Provide the (x, y) coordinate of the cell's center where the given text is located.  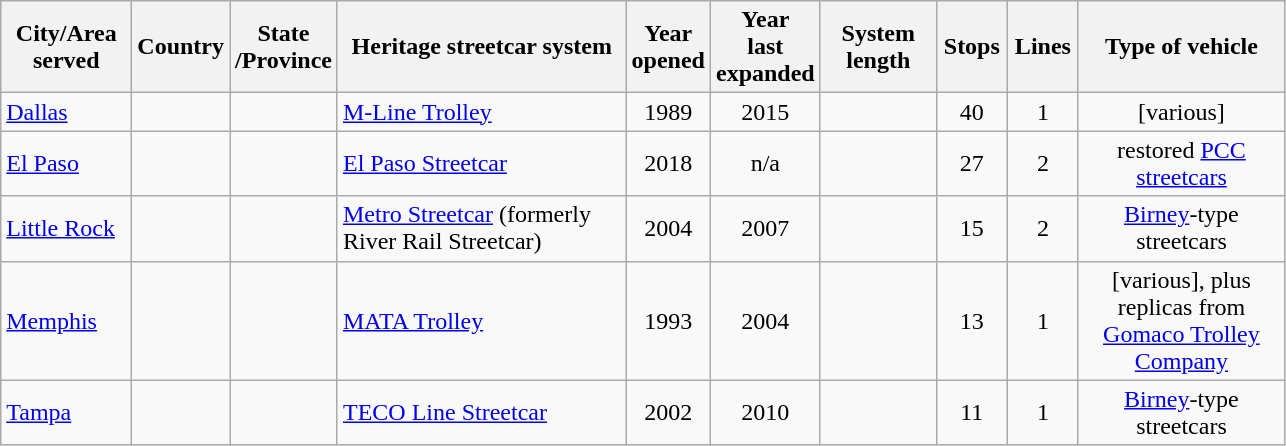
TECO Line Streetcar (482, 412)
State/Province (284, 47)
2010 (765, 412)
Stops (972, 47)
2007 (765, 228)
Systemlength (878, 47)
Dallas (66, 112)
Yearlastexpanded (765, 47)
2018 (668, 164)
M-Line Trolley (482, 112)
n/a (765, 164)
Metro Streetcar (formerly River Rail Streetcar) (482, 228)
Yearopened (668, 47)
Country (181, 47)
Lines (1042, 47)
Heritage streetcar system (482, 47)
15 (972, 228)
El Paso (66, 164)
13 (972, 320)
11 (972, 412)
1989 (668, 112)
El Paso Streetcar (482, 164)
2015 (765, 112)
MATA Trolley (482, 320)
Memphis (66, 320)
City/Area served (66, 47)
restored PCC streetcars (1181, 164)
40 (972, 112)
[various] (1181, 112)
1993 (668, 320)
Little Rock (66, 228)
Type of vehicle (1181, 47)
Tampa (66, 412)
27 (972, 164)
[various], plus replicas from Gomaco Trolley Company (1181, 320)
2002 (668, 412)
